Identify which cell holds the provided text, then report its [x, y] central coordinate. 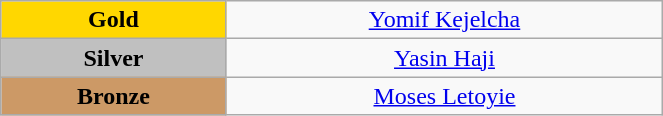
Bronze [114, 96]
Yomif Kejelcha [444, 20]
Yasin Haji [444, 58]
Gold [114, 20]
Moses Letoyie [444, 96]
Silver [114, 58]
